Return (X, Y) of the center of cell containing provided text 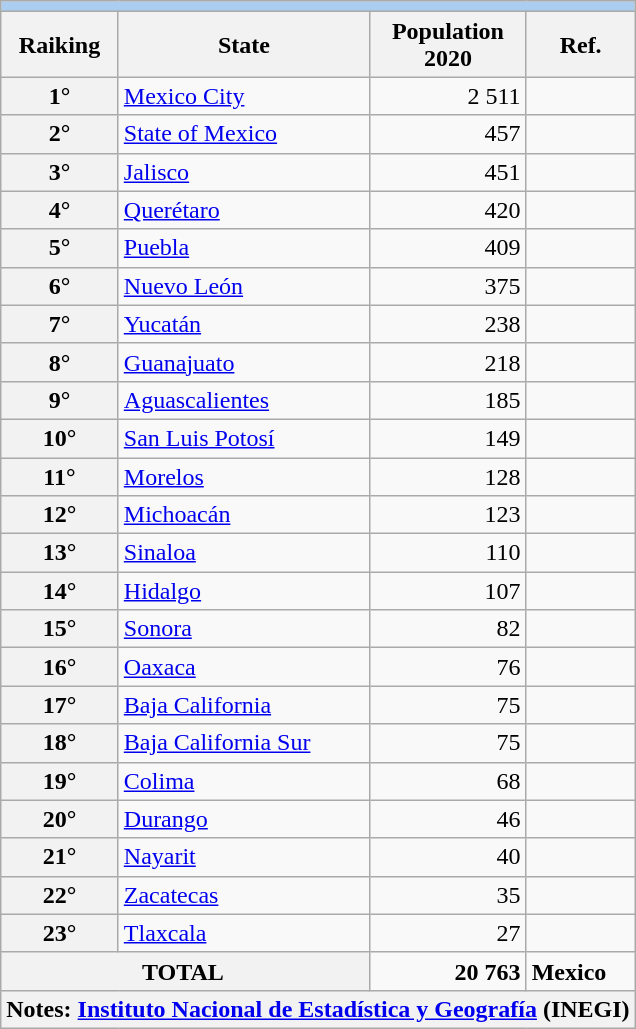
15° (60, 629)
82 (448, 629)
Hidalgo (244, 591)
6° (60, 286)
451 (448, 172)
Ref. (580, 44)
Oaxaca (244, 667)
Querétaro (244, 210)
149 (448, 438)
12° (60, 515)
Nayarit (244, 857)
409 (448, 248)
1° (60, 96)
3° (60, 172)
10° (60, 438)
San Luis Potosí (244, 438)
375 (448, 286)
185 (448, 400)
110 (448, 553)
Tlaxcala (244, 933)
5° (60, 248)
21° (60, 857)
27 (448, 933)
20 763 (448, 971)
218 (448, 362)
457 (448, 134)
22° (60, 895)
2 511 (448, 96)
7° (60, 324)
107 (448, 591)
Zacatecas (244, 895)
Morelos (244, 477)
Guanajuato (244, 362)
Raiking (60, 44)
Yucatán (244, 324)
18° (60, 743)
Aguascalientes (244, 400)
11° (60, 477)
Notes: Instituto Nacional de Estadística y Geografía (INEGI) (318, 1009)
14° (60, 591)
Colima (244, 781)
68 (448, 781)
123 (448, 515)
2° (60, 134)
23° (60, 933)
State (244, 44)
46 (448, 819)
Sinaloa (244, 553)
8° (60, 362)
Population2020 (448, 44)
420 (448, 210)
238 (448, 324)
19° (60, 781)
Baja California Sur (244, 743)
Durango (244, 819)
40 (448, 857)
16° (60, 667)
128 (448, 477)
Mexico City (244, 96)
20° (60, 819)
Michoacán (244, 515)
76 (448, 667)
17° (60, 705)
State of Mexico (244, 134)
Nuevo León (244, 286)
TOTAL (186, 971)
Jalisco (244, 172)
Puebla (244, 248)
Baja California (244, 705)
Mexico (580, 971)
13° (60, 553)
35 (448, 895)
9° (60, 400)
Sonora (244, 629)
4° (60, 210)
